Pinpoint the cell where the given text exists, returning its [x, y] midpoint coordinate. 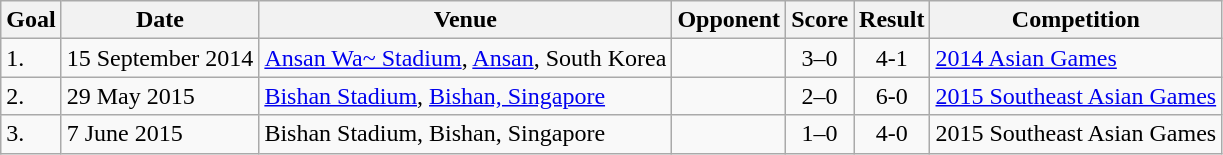
7 June 2015 [160, 134]
Goal [31, 20]
15 September 2014 [160, 58]
2. [31, 96]
1. [31, 58]
3–0 [820, 58]
2–0 [820, 96]
1–0 [820, 134]
Venue [466, 20]
Score [820, 20]
6-0 [892, 96]
2014 Asian Games [1076, 58]
Ansan Wa~ Stadium, Ansan, South Korea [466, 58]
Result [892, 20]
29 May 2015 [160, 96]
3. [31, 134]
Competition [1076, 20]
Opponent [729, 20]
4-0 [892, 134]
4-1 [892, 58]
Date [160, 20]
